Identify which cell holds the provided text, then report its (X, Y) central coordinate. 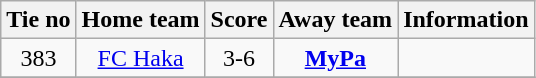
Score (239, 20)
Away team (336, 20)
383 (38, 58)
Information (466, 20)
3-6 (239, 58)
Tie no (38, 20)
MyPa (336, 58)
FC Haka (140, 58)
Home team (140, 20)
